Return the (X, Y) coordinate for the center point of the cell that contains the specified text.  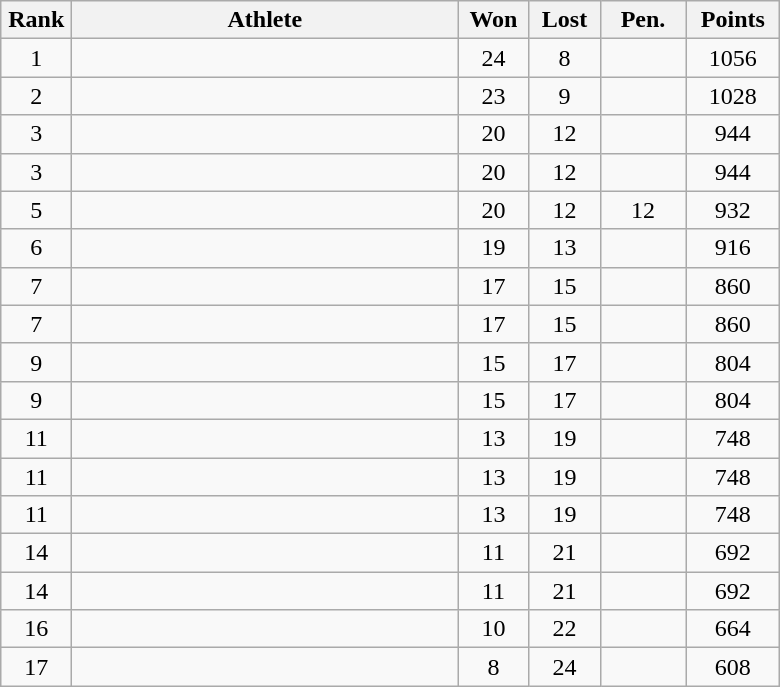
16 (36, 629)
1056 (733, 58)
1 (36, 58)
1028 (733, 96)
22 (564, 629)
664 (733, 629)
Won (494, 20)
Pen. (643, 20)
2 (36, 96)
10 (494, 629)
6 (36, 248)
608 (733, 667)
Rank (36, 20)
932 (733, 210)
Athlete (265, 20)
Lost (564, 20)
916 (733, 248)
23 (494, 96)
Points (733, 20)
5 (36, 210)
